Detect which cell encompasses the target text, then output its (X, Y) center coordinate. 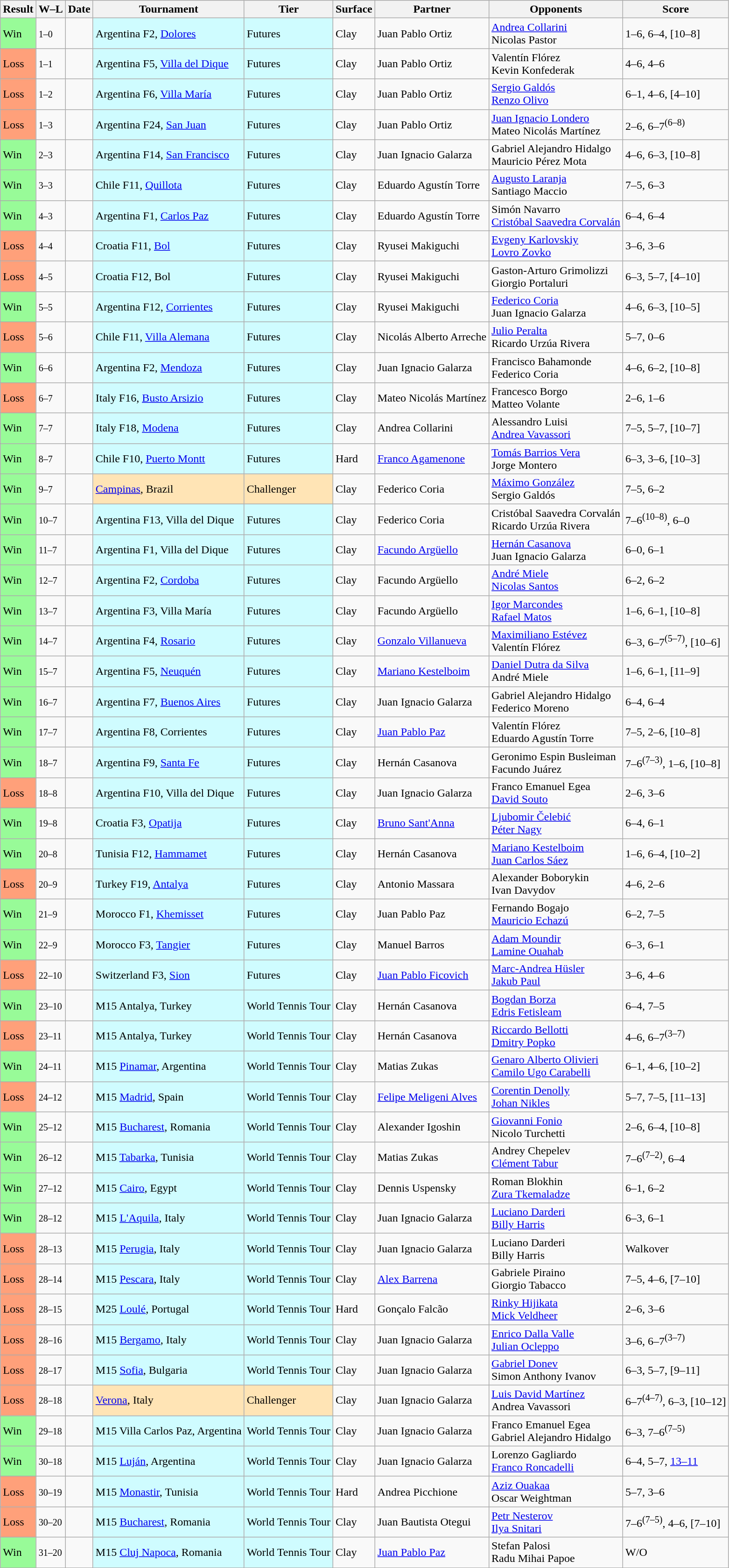
3–3 (50, 185)
Nicolás Alberto Arreche (432, 337)
Giovanni Fonio Nicolo Turchetti (556, 1127)
Croatia F12, Bol (168, 276)
27–12 (50, 1188)
Campinas, Brazil (168, 489)
8–7 (50, 459)
Franco Agamenone (432, 459)
Gaston-Arturo Grimolizzi Giorgio Portaluri (556, 276)
M15 Pinamar, Argentina (168, 1067)
5–7, 0–6 (676, 337)
Rinky Hijikata Mick Veldheer (556, 1309)
Julio Peralta Ricardo Urzúa Rivera (556, 337)
13–7 (50, 611)
28–16 (50, 1339)
4–5 (50, 276)
M15 Sofia, Bulgaria (168, 1370)
Partner (432, 9)
6–0, 6–1 (676, 550)
Aziz Ouakaa Oscar Weightman (556, 1491)
Augusto Laranja Santiago Maccio (556, 185)
Bogdan Borza Edris Fetisleam (556, 1006)
7–6(7–5), 4–6, [7–10] (676, 1522)
Croatia F3, Opatija (168, 823)
24–11 (50, 1067)
Alexander Igoshin (432, 1127)
6–7(4–7), 6–3, [10–12] (676, 1401)
Federico Coria Juan Ignacio Galarza (556, 306)
6–1, 6–2 (676, 1188)
M15 Madrid, Spain (168, 1096)
Argentina F1, Villa del Dique (168, 550)
7–5, 6–3 (676, 185)
W/O (676, 1552)
Tier (288, 9)
Opponents (556, 9)
Tunisia F12, Hammamet (168, 854)
Italy F16, Busto Arsizio (168, 398)
Valentín Flórez Kevin Konfederak (556, 64)
28–12 (50, 1218)
29–18 (50, 1431)
Andrea Collarini (432, 429)
6–7 (50, 398)
10–7 (50, 519)
Chile F11, Quillota (168, 185)
30–20 (50, 1522)
14–7 (50, 641)
1–3 (50, 124)
Croatia F11, Bol (168, 246)
Tomás Barrios Vera Jorge Montero (556, 459)
Argentina F12, Corrientes (168, 306)
Andrea Picchione (432, 1491)
4–3 (50, 216)
Gonzalo Villanueva (432, 641)
Juan Pablo Ficovich (432, 975)
M15 Pescara, Italy (168, 1278)
Manuel Barros (432, 945)
5–6 (50, 337)
4–6, 6–2, [10–8] (676, 367)
18–8 (50, 793)
6–1, 4–6, [10–2] (676, 1067)
Gabriel Donev Simon Anthony Ivanov (556, 1370)
20–9 (50, 884)
20–8 (50, 854)
5–7, 7–5, [11–13] (676, 1096)
6–6 (50, 367)
Petr Nesterov Ilya Snitari (556, 1522)
M15 Bergamo, Italy (168, 1339)
2–3 (50, 155)
M15 Cairo, Egypt (168, 1188)
Francesco Borgo Matteo Volante (556, 398)
7–5, 4–6, [7–10] (676, 1278)
Argentina F5, Neuquén (168, 671)
17–7 (50, 732)
Evgeny Karlovskiy Lovro Zovko (556, 246)
3–6, 3–6 (676, 246)
31–20 (50, 1552)
1–6, 6–1, [10–8] (676, 611)
Chile F11, Villa Alemana (168, 337)
Fernando Bogajo Mauricio Echazú (556, 914)
Alessandro Luisi Andrea Vavassori (556, 429)
Maximiliano Estévez Valentín Flórez (556, 641)
1–2 (50, 94)
M15 Perugia, Italy (168, 1249)
Date (79, 9)
1–6, 6–1, [11–9] (676, 671)
Daniel Dutra da Silva André Miele (556, 671)
7–5, 2–6, [10–8] (676, 732)
Argentina F10, Villa del Dique (168, 793)
André Miele Nicolas Santos (556, 580)
23–10 (50, 1006)
28–18 (50, 1401)
Walkover (676, 1249)
Argentina F5, Villa del Dique (168, 64)
6–4, 6–1 (676, 823)
Francisco Bahamonde Federico Coria (556, 367)
Morocco F1, Khemisset (168, 914)
1–1 (50, 64)
19–8 (50, 823)
Enrico Dalla Valle Julian Ocleppo (556, 1339)
5–7, 3–6 (676, 1491)
Verona, Italy (168, 1401)
Antonio Massara (432, 884)
Sergio Galdós Renzo Olivo (556, 94)
Stefan Palosi Radu Mihai Papoe (556, 1552)
6–3, 7–6(7–5) (676, 1431)
Mariano Kestelboim Juan Carlos Sáez (556, 854)
Mateo Nicolás Martínez (432, 398)
2–6, 1–6 (676, 398)
2–6, 6–7(6–8) (676, 124)
24–12 (50, 1096)
Argentina F2, Cordoba (168, 580)
Gabriel Alejandro Hidalgo Mauricio Pérez Mota (556, 155)
Tournament (168, 9)
4–6, 6–3, [10–8] (676, 155)
6–2, 7–5 (676, 914)
6–3, 6–7(5–7), [10–6] (676, 641)
Argentina F7, Buenos Aires (168, 701)
Surface (354, 9)
28–15 (50, 1309)
M15 Villa Carlos Paz, Argentina (168, 1431)
Juan Bautista Otegui (432, 1522)
4–6, 6–3, [10–5] (676, 306)
M15 Monastir, Tunisia (168, 1491)
Luis David Martínez Andrea Vavassori (556, 1401)
Ljubomir Čelebić Péter Nagy (556, 823)
Simón Navarro Cristóbal Saavedra Corvalán (556, 216)
Argentina F14, San Francisco (168, 155)
30–19 (50, 1491)
Turkey F19, Antalya (168, 884)
Argentina F8, Corrientes (168, 732)
4–6, 4–6 (676, 64)
2–6, 6–4, [10–8] (676, 1127)
Franco Emanuel Egea David Souto (556, 793)
Argentina F3, Villa María (168, 611)
6–4, 7–5 (676, 1006)
4–4 (50, 246)
26–12 (50, 1157)
Argentina F2, Mendoza (168, 367)
Argentina F9, Santa Fe (168, 762)
Morocco F3, Tangier (168, 945)
6–3, 5–7, [9–11] (676, 1370)
Switzerland F3, Sion (168, 975)
15–7 (50, 671)
Mariano Kestelboim (432, 671)
M15 Tabarka, Tunisia (168, 1157)
Marc-Andrea Hüsler Jakub Paul (556, 975)
28–13 (50, 1249)
Result (18, 9)
3–6, 6–7(3–7) (676, 1339)
7–6(10–8), 6–0 (676, 519)
Genaro Alberto Olivieri Camilo Ugo Carabelli (556, 1067)
Felipe Meligeni Alves (432, 1096)
28–17 (50, 1370)
Corentin Denolly Johan Nikles (556, 1096)
Gabriele Piraino Giorgio Tabacco (556, 1278)
1–6, 6–4, [10–8] (676, 34)
11–7 (50, 550)
16–7 (50, 701)
Andrea Collarini Nicolas Pastor (556, 34)
4–6, 2–6 (676, 884)
Geronimo Espin Busleiman Facundo Juárez (556, 762)
30–18 (50, 1462)
7–6(7–3), 1–6, [10–8] (676, 762)
Adam Moundir Lamine Ouahab (556, 945)
4–6, 6–7(3–7) (676, 1036)
12–7 (50, 580)
Igor Marcondes Rafael Matos (556, 611)
Argentina F2, Dolores (168, 34)
M25 Loulé, Portugal (168, 1309)
Argentina F13, Villa del Dique (168, 519)
1–0 (50, 34)
6–1, 4–6, [4–10] (676, 94)
Hernán Casanova Juan Ignacio Galarza (556, 550)
Chile F10, Puerto Montt (168, 459)
Roman Blokhin Zura Tkemaladze (556, 1188)
23–11 (50, 1036)
28–14 (50, 1278)
Gabriel Alejandro Hidalgo Federico Moreno (556, 701)
1–6, 6–4, [10–2] (676, 854)
Cristóbal Saavedra Corvalán Ricardo Urzúa Rivera (556, 519)
7–7 (50, 429)
Riccardo Bellotti Dmitry Popko (556, 1036)
25–12 (50, 1127)
Argentina F4, Rosario (168, 641)
7–5, 6–2 (676, 489)
Bruno Sant'Anna (432, 823)
22–10 (50, 975)
Franco Emanuel Egea Gabriel Alejandro Hidalgo (556, 1431)
6–3, 5–7, [4–10] (676, 276)
6–2, 6–2 (676, 580)
M15 Luján, Argentina (168, 1462)
7–6(7–2), 6–4 (676, 1157)
M15 Cluj Napoca, Romania (168, 1552)
21–9 (50, 914)
9–7 (50, 489)
6–3, 3–6, [10–3] (676, 459)
W–L (50, 9)
Valentín Flórez Eduardo Agustín Torre (556, 732)
Máximo González Sergio Galdós (556, 489)
M15 L'Aquila, Italy (168, 1218)
Lorenzo Gagliardo Franco Roncadelli (556, 1462)
Italy F18, Modena (168, 429)
Gonçalo Falcão (432, 1309)
Alexander Boborykin Ivan Davydov (556, 884)
7–5, 5–7, [10–7] (676, 429)
3–6, 4–6 (676, 975)
Argentina F6, Villa María (168, 94)
22–9 (50, 945)
18–7 (50, 762)
Alex Barrena (432, 1278)
Juan Ignacio Londero Mateo Nicolás Martínez (556, 124)
Argentina F24, San Juan (168, 124)
5–5 (50, 306)
Dennis Uspensky (432, 1188)
Andrey Chepelev Clément Tabur (556, 1157)
6–4, 5–7, 13–11 (676, 1462)
Score (676, 9)
Argentina F1, Carlos Paz (168, 216)
